Locate the cell with the specified text and output its [X, Y] center coordinate. 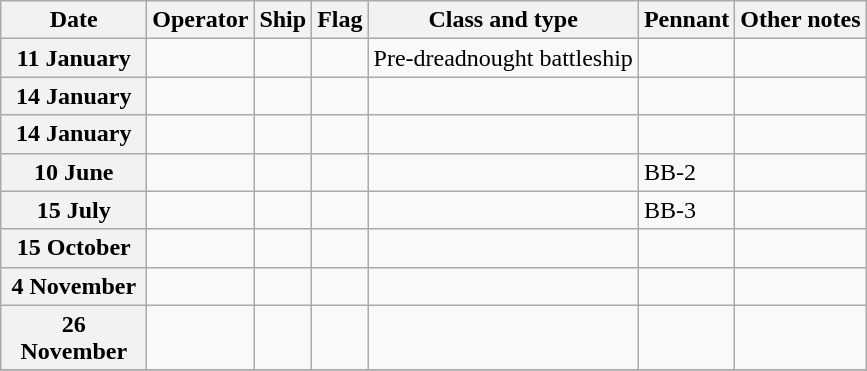
Operator [200, 20]
Date [74, 20]
Other notes [800, 20]
Pennant [686, 20]
15 July [74, 210]
26 November [74, 338]
10 June [74, 172]
Pre-dreadnought battleship [503, 58]
BB-2 [686, 172]
Class and type [503, 20]
BB-3 [686, 210]
11 January [74, 58]
15 October [74, 248]
Flag [340, 20]
4 November [74, 286]
Ship [283, 20]
